Scan for the cell matching the given text and deliver its [x, y] coordinate at center. 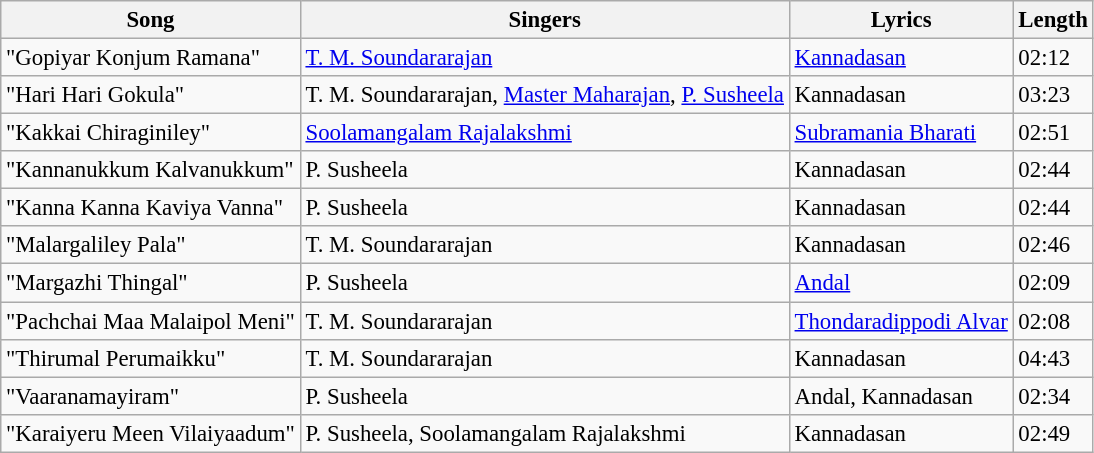
02:46 [1053, 245]
"Hari Hari Gokula" [150, 95]
Length [1053, 20]
Lyrics [901, 20]
Thondaradippodi Alvar [901, 321]
02:08 [1053, 321]
"Kannanukkum Kalvanukkum" [150, 170]
Andal, Kannadasan [901, 396]
Subramania Bharati [901, 133]
"Vaaranamayiram" [150, 396]
02:12 [1053, 58]
T. M. Soundararajan, Master Maharajan, P. Susheela [544, 95]
02:34 [1053, 396]
"Kanna Kanna Kaviya Vanna" [150, 208]
Song [150, 20]
02:49 [1053, 433]
Andal [901, 283]
"Thirumal Perumaikku" [150, 358]
"Pachchai Maa Malaipol Meni" [150, 321]
02:51 [1053, 133]
04:43 [1053, 358]
03:23 [1053, 95]
Soolamangalam Rajalakshmi [544, 133]
"Karaiyeru Meen Vilaiyaadum" [150, 433]
"Malargaliley Pala" [150, 245]
"Margazhi Thingal" [150, 283]
"Kakkai Chiraginiley" [150, 133]
02:09 [1053, 283]
"Gopiyar Konjum Ramana" [150, 58]
P. Susheela, Soolamangalam Rajalakshmi [544, 433]
Singers [544, 20]
